Determine the (x, y) coordinate at the center of the cell enclosing the given text.  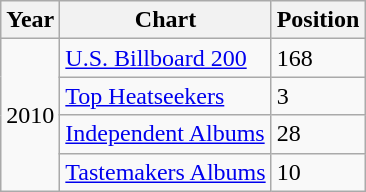
2010 (30, 115)
Position (318, 20)
Independent Albums (166, 134)
Year (30, 20)
10 (318, 172)
U.S. Billboard 200 (166, 58)
3 (318, 96)
Chart (166, 20)
Tastemakers Albums (166, 172)
168 (318, 58)
Top Heatseekers (166, 96)
28 (318, 134)
